Output the (x, y) coordinate of the center of the cell containing the given text.  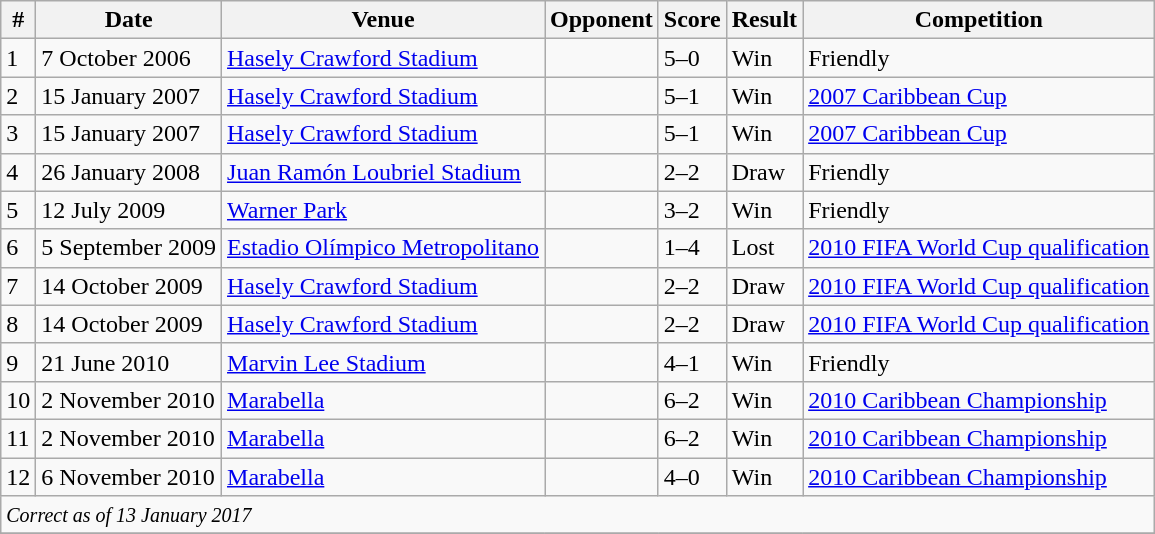
4–1 (692, 362)
6 November 2010 (129, 477)
12 (18, 477)
Venue (384, 20)
Score (692, 20)
4 (18, 172)
3 (18, 134)
6 (18, 248)
5–0 (692, 58)
Result (764, 20)
Warner Park (384, 210)
1–4 (692, 248)
2 (18, 96)
7 October 2006 (129, 58)
# (18, 20)
7 (18, 286)
Juan Ramón Loubriel Stadium (384, 172)
21 June 2010 (129, 362)
Lost (764, 248)
8 (18, 324)
5 September 2009 (129, 248)
Competition (979, 20)
3–2 (692, 210)
Marvin Lee Stadium (384, 362)
Date (129, 20)
10 (18, 400)
12 July 2009 (129, 210)
5 (18, 210)
26 January 2008 (129, 172)
9 (18, 362)
Estadio Olímpico Metropolitano (384, 248)
Opponent (602, 20)
Correct as of 13 January 2017 (578, 515)
1 (18, 58)
4–0 (692, 477)
11 (18, 438)
